Pinpoint the cell where the given text exists, returning its [X, Y] midpoint coordinate. 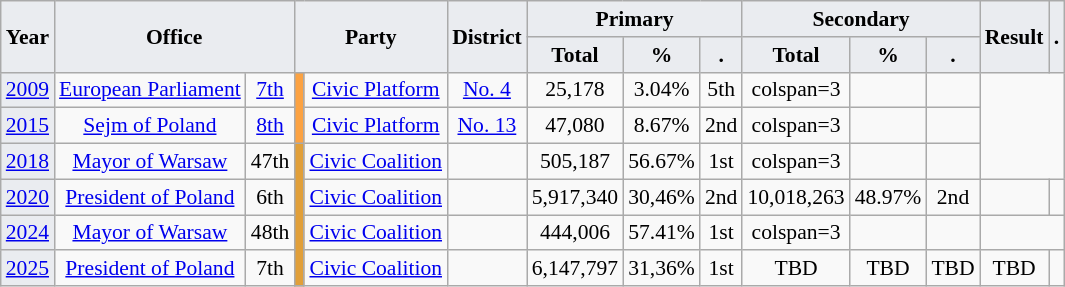
57.41% [662, 233]
2025 [28, 269]
Office [174, 36]
505,187 [575, 162]
6th [270, 197]
2015 [28, 126]
3.04% [662, 90]
2024 [28, 233]
10,018,263 [796, 197]
444,006 [575, 233]
2009 [28, 90]
Primary [635, 19]
European Parliament [150, 90]
56.67% [662, 162]
8th [270, 126]
No. 13 [487, 126]
25,178 [575, 90]
5,917,340 [575, 197]
Sejm of Poland [150, 126]
District [487, 36]
5th [722, 90]
6,147,797 [575, 269]
Party [370, 36]
31,36% [662, 269]
Result [1014, 36]
No. 4 [487, 90]
48.97% [888, 197]
8.67% [662, 126]
2020 [28, 197]
47th [270, 162]
30,46% [662, 197]
48th [270, 233]
Secondary [860, 19]
Year [28, 36]
2018 [28, 162]
47,080 [575, 126]
